Scan for the cell matching the given text and deliver its [X, Y] coordinate at center. 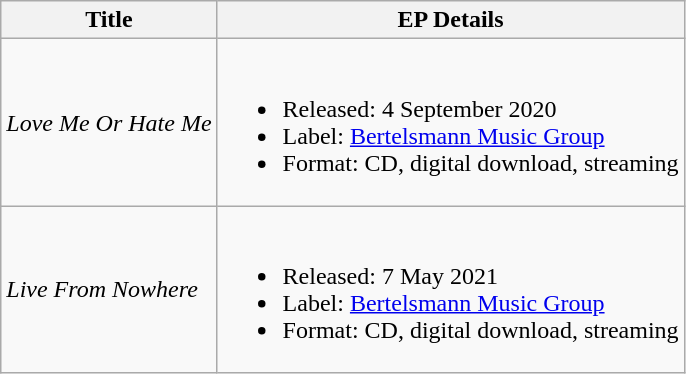
Love Me Or Hate Me [109, 122]
Live From Nowhere [109, 290]
Title [109, 20]
Released: 4 September 2020Label: Bertelsmann Music GroupFormat: CD, digital download, streaming [450, 122]
Released: 7 May 2021Label: Bertelsmann Music GroupFormat: CD, digital download, streaming [450, 290]
EP Details [450, 20]
